Return the [X, Y] coordinate for the center point of the cell that contains the specified text.  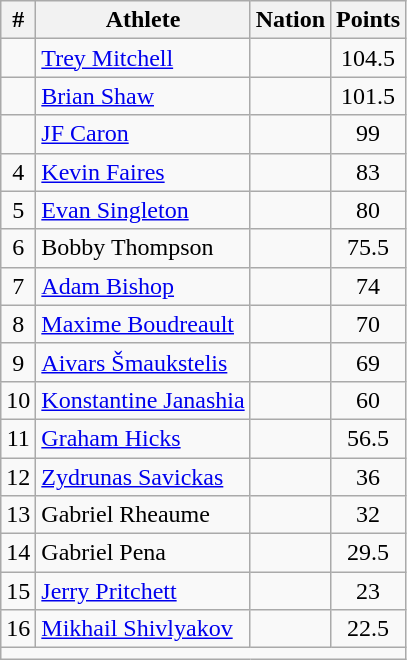
60 [368, 400]
Nation [290, 20]
Brian Shaw [143, 96]
Maxime Boudreault [143, 324]
74 [368, 286]
15 [18, 591]
Mikhail Shivlyakov [143, 629]
10 [18, 400]
7 [18, 286]
Graham Hicks [143, 438]
23 [368, 591]
75.5 [368, 248]
69 [368, 362]
16 [18, 629]
Konstantine Janashia [143, 400]
Athlete [143, 20]
56.5 [368, 438]
101.5 [368, 96]
32 [368, 515]
Adam Bishop [143, 286]
70 [368, 324]
9 [18, 362]
Gabriel Rheaume [143, 515]
11 [18, 438]
Kevin Faires [143, 172]
12 [18, 477]
22.5 [368, 629]
104.5 [368, 58]
Aivars Šmaukstelis [143, 362]
83 [368, 172]
13 [18, 515]
JF Caron [143, 134]
29.5 [368, 553]
6 [18, 248]
4 [18, 172]
5 [18, 210]
Evan Singleton [143, 210]
Zydrunas Savickas [143, 477]
99 [368, 134]
# [18, 20]
14 [18, 553]
36 [368, 477]
Points [368, 20]
Gabriel Pena [143, 553]
Jerry Pritchett [143, 591]
Bobby Thompson [143, 248]
80 [368, 210]
8 [18, 324]
Trey Mitchell [143, 58]
